For the text-containing cell, return its midpoint in [x, y] coordinate format. 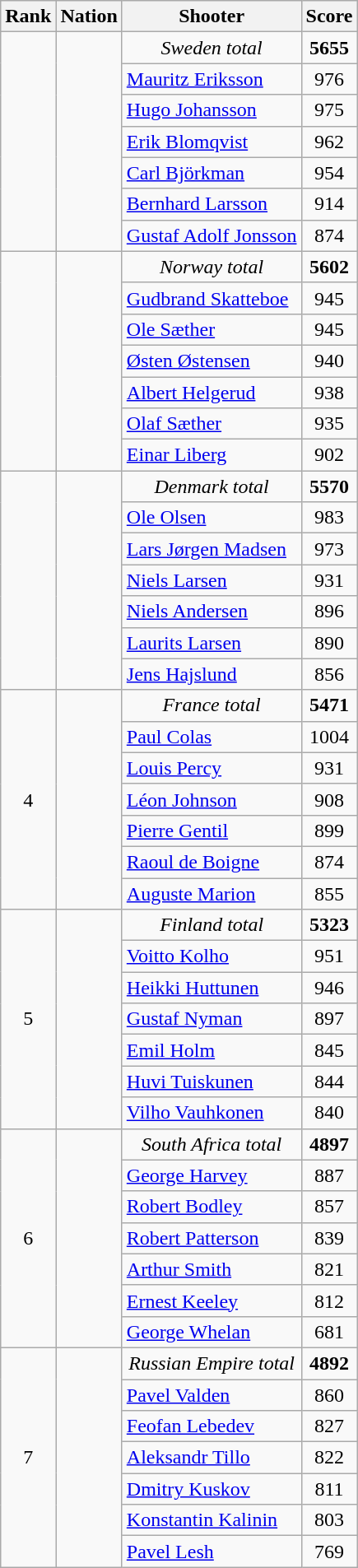
5570 [329, 486]
4 [28, 799]
Bernhard Larsson [212, 204]
899 [329, 831]
Gustaf Adolf Jonsson [212, 235]
Pierre Gentil [212, 831]
857 [329, 1207]
Jens Hajslund [212, 674]
Niels Andersen [212, 612]
Carl Björkman [212, 173]
896 [329, 612]
Gustaf Nyman [212, 1019]
5655 [329, 48]
897 [329, 1019]
5323 [329, 925]
4897 [329, 1144]
Pavel Lesh [212, 1552]
Rank [28, 16]
Norway total [212, 267]
Lars Jørgen Madsen [212, 549]
Russian Empire total [212, 1363]
983 [329, 518]
Auguste Marion [212, 893]
George Harvey [212, 1175]
940 [329, 361]
Pavel Valden [212, 1395]
Robert Bodley [212, 1207]
954 [329, 173]
827 [329, 1426]
Østen Østensen [212, 361]
973 [329, 549]
5602 [329, 267]
Ole Olsen [212, 518]
Erik Blomqvist [212, 142]
France total [212, 705]
Einar Liberg [212, 455]
Vilho Vauhkonen [212, 1113]
Huvi Tuiskunen [212, 1082]
Voitto Kolho [212, 956]
5 [28, 1019]
5471 [329, 705]
908 [329, 799]
890 [329, 643]
844 [329, 1082]
860 [329, 1395]
914 [329, 204]
811 [329, 1489]
938 [329, 393]
Laurits Larsen [212, 643]
856 [329, 674]
Finland total [212, 925]
Arthur Smith [212, 1269]
Score [329, 16]
Léon Johnson [212, 799]
Louis Percy [212, 768]
Paul Colas [212, 737]
Shooter [212, 16]
840 [329, 1113]
822 [329, 1458]
821 [329, 1269]
George Whelan [212, 1332]
Dmitry Kuskov [212, 1489]
812 [329, 1300]
Sweden total [212, 48]
6 [28, 1238]
Emil Holm [212, 1050]
Denmark total [212, 486]
Albert Helgerud [212, 393]
4892 [329, 1363]
Aleksandr Tillo [212, 1458]
Robert Patterson [212, 1238]
Feofan Lebedev [212, 1426]
Gudbrand Skatteboe [212, 298]
Niels Larsen [212, 580]
769 [329, 1552]
7 [28, 1457]
Nation [89, 16]
887 [329, 1175]
935 [329, 424]
Olaf Sæther [212, 424]
Mauritz Eriksson [212, 79]
946 [329, 988]
962 [329, 142]
951 [329, 956]
Hugo Johansson [212, 110]
South Africa total [212, 1144]
Konstantin Kalinin [212, 1520]
855 [329, 893]
Raoul de Boigne [212, 862]
803 [329, 1520]
Heikki Huttunen [212, 988]
Ernest Keeley [212, 1300]
902 [329, 455]
975 [329, 110]
845 [329, 1050]
1004 [329, 737]
976 [329, 79]
Ole Sæther [212, 329]
681 [329, 1332]
839 [329, 1238]
